Provide the [X, Y] coordinate of the cell's center where the given text is located.  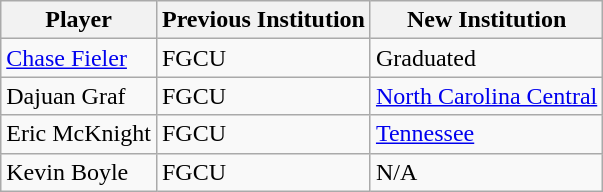
Dajuan Graf [79, 96]
New Institution [486, 20]
Player [79, 20]
Kevin Boyle [79, 172]
Graduated [486, 58]
Chase Fieler [79, 58]
N/A [486, 172]
Tennessee [486, 134]
Previous Institution [263, 20]
North Carolina Central [486, 96]
Eric McKnight [79, 134]
